Output the (x, y) coordinate of the center of the cell containing the given text.  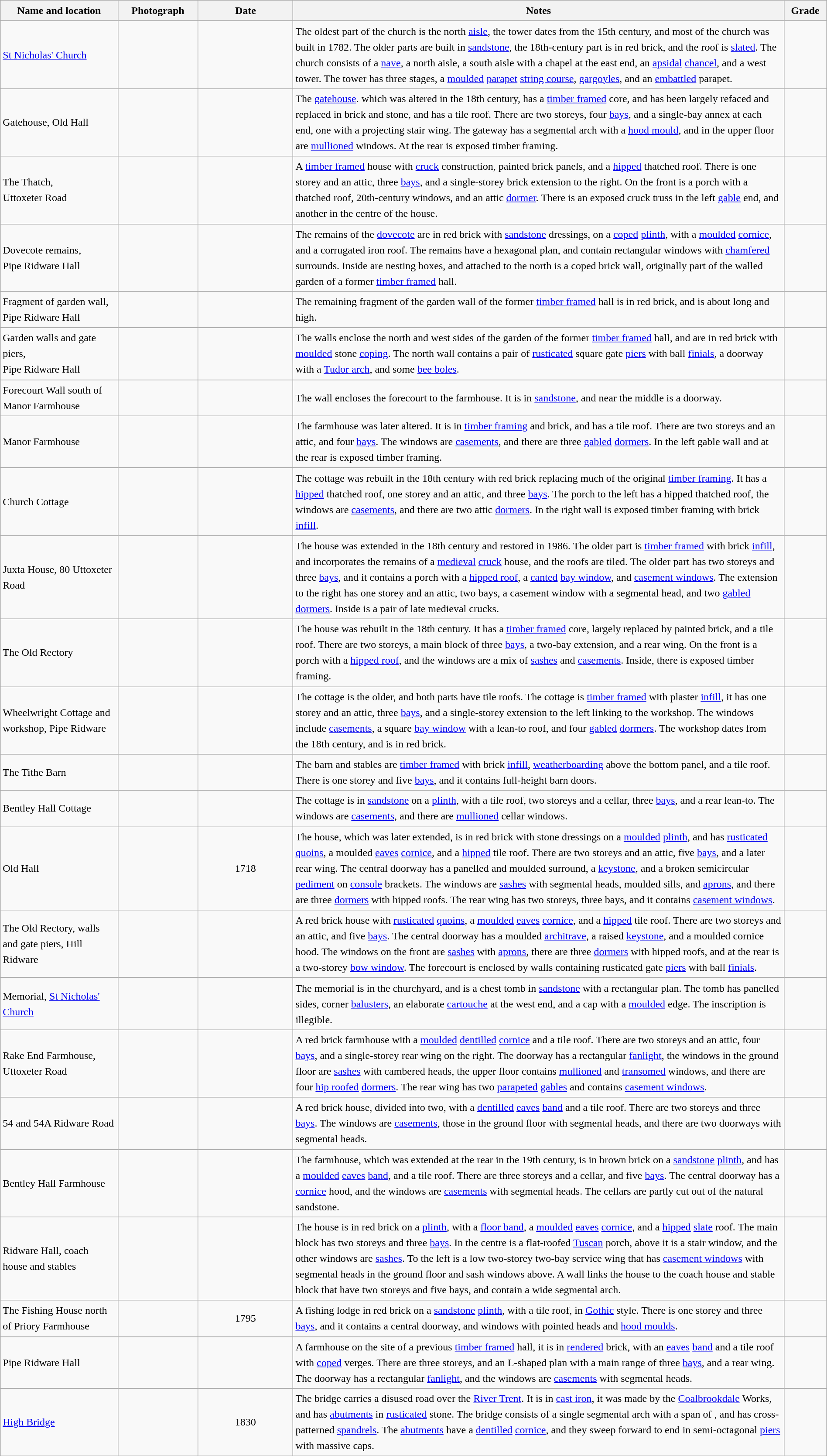
Manor Farmhouse (59, 442)
Wheelwright Cottage and workshop, Pipe Ridware (59, 721)
Garden walls and gate piers,Pipe Ridware Hall (59, 353)
Rake End Farmhouse,Uttoxeter Road (59, 1064)
The Tithe Barn (59, 772)
Old Hall (59, 868)
1718 (246, 868)
Bentley Hall Cottage (59, 809)
Fragment of garden wall,Pipe Ridware Hall (59, 310)
Photograph (158, 10)
54 and 54A Ridware Road (59, 1123)
Ridware Hall, coach house and stables (59, 1258)
The wall encloses the forecourt to the farmhouse. It is in sandstone, and near the middle is a doorway. (538, 398)
Name and location (59, 10)
Notes (538, 10)
Forecourt Wall south of Manor Farmhouse (59, 398)
Bentley Hall Farmhouse (59, 1183)
Church Cottage (59, 502)
Dovecote remains,Pipe Ridware Hall (59, 257)
Date (246, 10)
1795 (246, 1319)
High Bridge (59, 1422)
1830 (246, 1422)
The Fishing House north of Priory Farmhouse (59, 1319)
The Old Rectory, walls and gate piers, Hill Ridware (59, 944)
St Nicholas' Church (59, 55)
The Old Rectory (59, 653)
Pipe Ridware Hall (59, 1362)
The remaining fragment of the garden wall of the former timber framed hall is in red brick, and is about long and high. (538, 310)
Grade (805, 10)
Gatehouse, Old Hall (59, 122)
Memorial, St Nicholas' Church (59, 1004)
The Thatch,Uttoxeter Road (59, 190)
Juxta House, 80 Uttoxeter Road (59, 577)
